Extract the [X, Y] coordinate from the center of the cell holding the provided text.  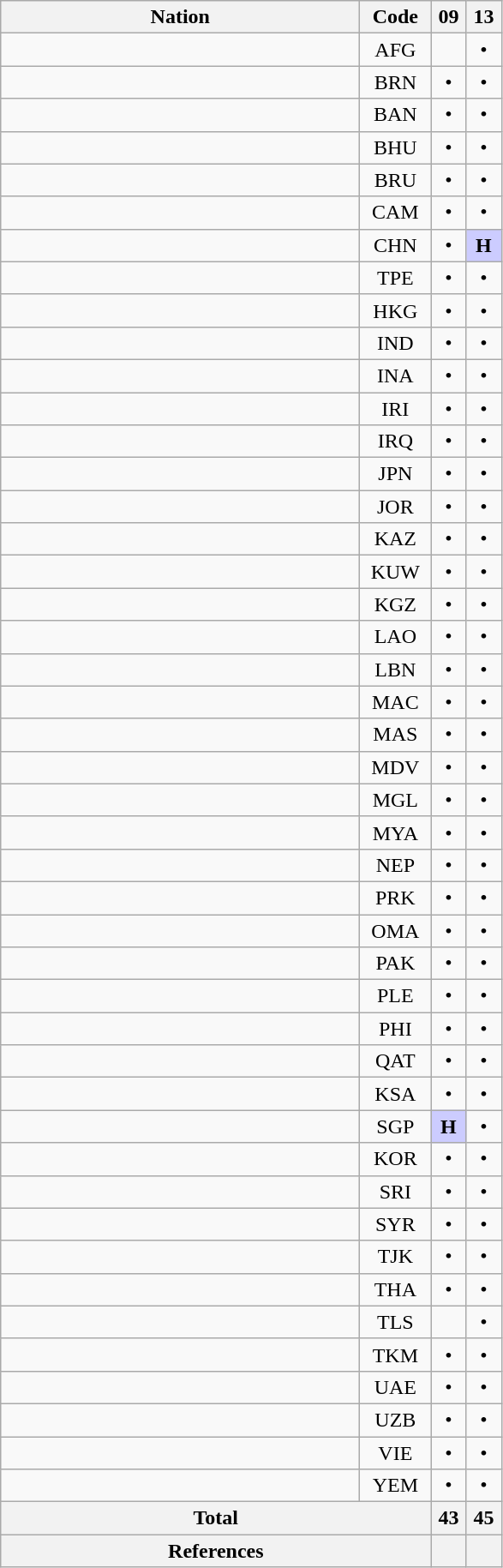
TJK [396, 1257]
Nation [180, 17]
43 [449, 1518]
MAC [396, 702]
NEP [396, 865]
KSA [396, 1094]
45 [483, 1518]
INA [396, 375]
OMA [396, 930]
KOR [396, 1159]
IRI [396, 409]
Code [396, 17]
QAT [396, 1061]
UZB [396, 1420]
CHN [396, 245]
AFG [396, 50]
09 [449, 17]
PLE [396, 996]
TPE [396, 278]
MDV [396, 767]
TLS [396, 1322]
References [216, 1551]
BHU [396, 147]
JPN [396, 474]
CAM [396, 213]
Total [216, 1518]
THA [396, 1289]
BRU [396, 180]
BAN [396, 115]
KUW [396, 572]
IRQ [396, 442]
IND [396, 343]
YEM [396, 1486]
MYA [396, 832]
PAK [396, 964]
BRN [396, 82]
SYR [396, 1224]
MAS [396, 735]
SGP [396, 1126]
PHI [396, 1029]
KAZ [396, 539]
UAE [396, 1387]
MGL [396, 800]
TKM [396, 1355]
VIE [396, 1453]
13 [483, 17]
SRI [396, 1192]
LBN [396, 670]
KGZ [396, 604]
HKG [396, 310]
LAO [396, 637]
PRK [396, 898]
JOR [396, 507]
